Determine the (x, y) coordinate at the center of the cell enclosing the given text.  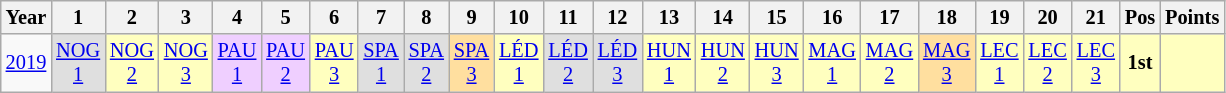
MAG2 (890, 63)
LEC1 (999, 63)
SPA3 (472, 63)
LÉD1 (518, 63)
19 (999, 17)
3 (186, 17)
17 (890, 17)
SPA1 (380, 63)
4 (238, 17)
11 (568, 17)
LEC2 (1047, 63)
1st (1140, 63)
MAG1 (832, 63)
20 (1047, 17)
1 (78, 17)
15 (777, 17)
NOG3 (186, 63)
Year (26, 17)
16 (832, 17)
2 (132, 17)
5 (286, 17)
PAU1 (238, 63)
NOG1 (78, 63)
Pos (1140, 17)
14 (723, 17)
PAU3 (334, 63)
13 (669, 17)
HUN3 (777, 63)
HUN1 (669, 63)
21 (1096, 17)
LÉD3 (618, 63)
LÉD2 (568, 63)
8 (426, 17)
10 (518, 17)
SPA2 (426, 63)
7 (380, 17)
HUN2 (723, 63)
12 (618, 17)
Points (1192, 17)
2019 (26, 63)
PAU2 (286, 63)
9 (472, 17)
18 (946, 17)
LEC3 (1096, 63)
MAG3 (946, 63)
6 (334, 17)
NOG2 (132, 63)
